Provide the [x, y] coordinate of the cell's center where the given text is located.  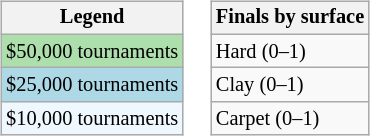
Carpet (0–1) [290, 119]
Legend [92, 18]
$10,000 tournaments [92, 119]
Finals by surface [290, 18]
$25,000 tournaments [92, 85]
Clay (0–1) [290, 85]
$50,000 tournaments [92, 51]
Hard (0–1) [290, 51]
